Pinpoint the cell where the given text exists, returning its (x, y) midpoint coordinate. 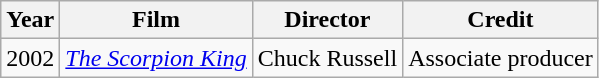
Year (30, 20)
2002 (30, 58)
Credit (501, 20)
The Scorpion King (156, 58)
Associate producer (501, 58)
Chuck Russell (327, 58)
Film (156, 20)
Director (327, 20)
